Capture the cell that displays the provided text and extract its (x, y) central coordinate. 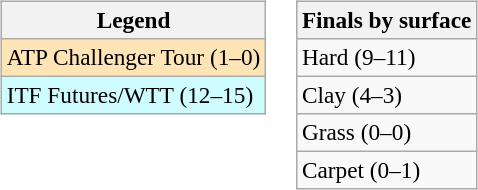
Clay (4–3) (387, 95)
ATP Challenger Tour (1–0) (133, 57)
ITF Futures/WTT (12–15) (133, 95)
Carpet (0–1) (387, 171)
Finals by surface (387, 20)
Grass (0–0) (387, 133)
Legend (133, 20)
Hard (9–11) (387, 57)
